Provide the (x, y) coordinate of the cell's center where the given text is located.  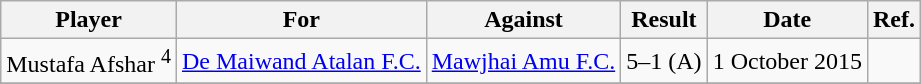
Ref. (894, 20)
5–1 (A) (664, 62)
Date (787, 20)
Mawjhai Amu F.C. (523, 62)
Result (664, 20)
Against (523, 20)
Player (89, 20)
Mustafa Afshar 4 (89, 62)
1 October 2015 (787, 62)
For (301, 20)
De Maiwand Atalan F.C. (301, 62)
